Search for the cell housing the specified text and yield its [x, y] center coordinate. 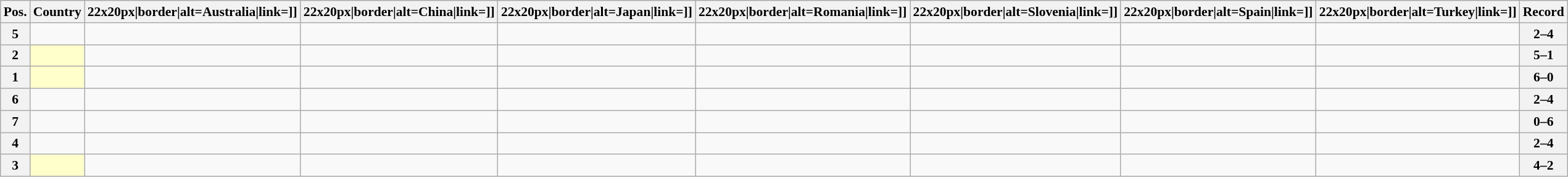
22x20px|border|alt=Turkey|link=]] [1418, 12]
5 [15, 34]
4–2 [1544, 166]
Record [1544, 12]
3 [15, 166]
1 [15, 78]
Country [57, 12]
6 [15, 100]
22x20px|border|alt=Romania|link=]] [803, 12]
22x20px|border|alt=Slovenia|link=]] [1016, 12]
0–6 [1544, 121]
22x20px|border|alt=Spain|link=]] [1218, 12]
6–0 [1544, 78]
22x20px|border|alt=China|link=]] [399, 12]
22x20px|border|alt=Australia|link=]] [193, 12]
4 [15, 144]
Pos. [15, 12]
22x20px|border|alt=Japan|link=]] [597, 12]
7 [15, 121]
5–1 [1544, 56]
2 [15, 56]
